For the text-containing cell, return its midpoint in [X, Y] coordinate format. 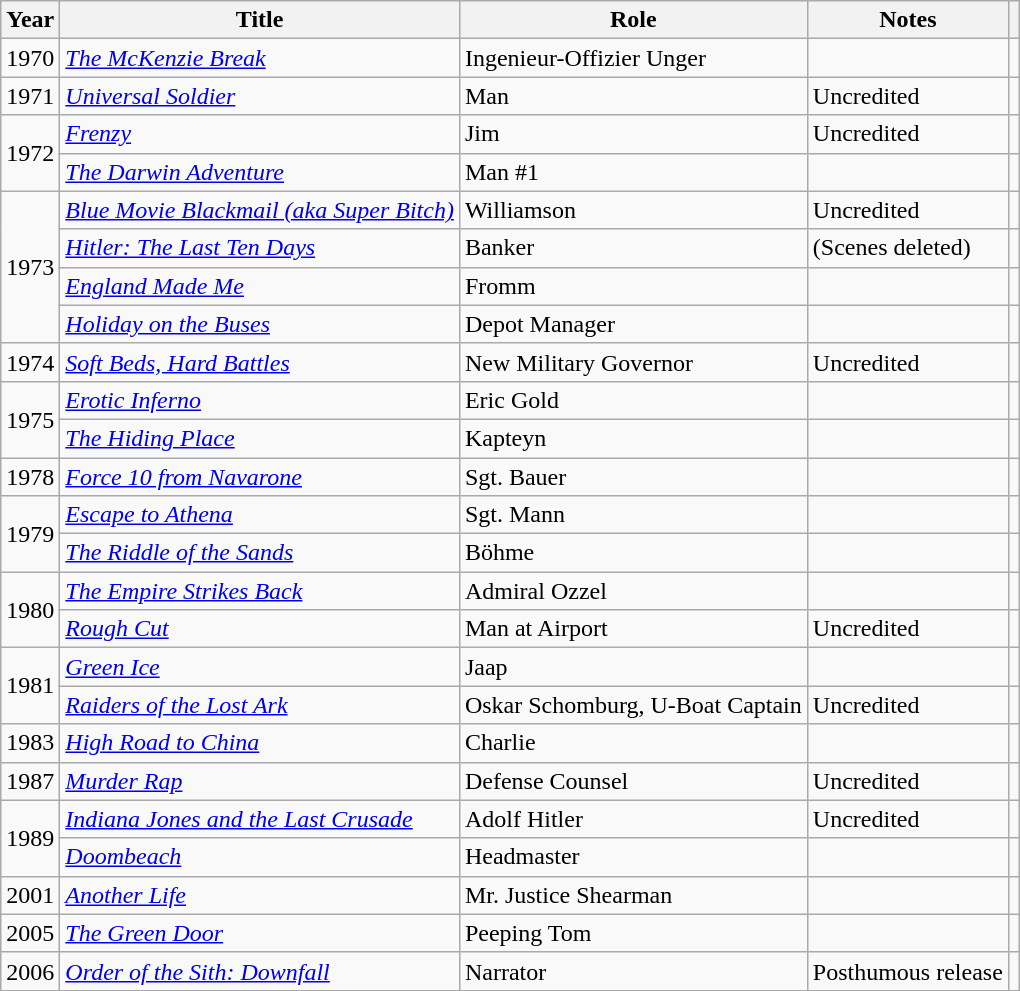
Eric Gold [633, 400]
Admiral Ozzel [633, 591]
Mr. Justice Shearman [633, 895]
1987 [30, 781]
2001 [30, 895]
Role [633, 20]
New Military Governor [633, 362]
Hitler: The Last Ten Days [260, 248]
Blue Movie Blackmail (aka Super Bitch) [260, 210]
1972 [30, 153]
Adolf Hitler [633, 819]
Year [30, 20]
Banker [633, 248]
Jim [633, 134]
High Road to China [260, 743]
The Empire Strikes Back [260, 591]
Green Ice [260, 667]
Sgt. Mann [633, 515]
Böhme [633, 553]
Erotic Inferno [260, 400]
Escape to Athena [260, 515]
Charlie [633, 743]
Force 10 from Navarone [260, 477]
Depot Manager [633, 324]
Narrator [633, 971]
Holiday on the Buses [260, 324]
The Darwin Adventure [260, 172]
Man #1 [633, 172]
Man [633, 96]
2006 [30, 971]
1974 [30, 362]
Title [260, 20]
The Green Door [260, 933]
Indiana Jones and the Last Crusade [260, 819]
England Made Me [260, 286]
Notes [908, 20]
Another Life [260, 895]
Frenzy [260, 134]
Doombeach [260, 857]
Peeping Tom [633, 933]
Rough Cut [260, 629]
2005 [30, 933]
Jaap [633, 667]
(Scenes deleted) [908, 248]
Universal Soldier [260, 96]
Posthumous release [908, 971]
Man at Airport [633, 629]
1989 [30, 838]
Sgt. Bauer [633, 477]
1970 [30, 58]
The Riddle of the Sands [260, 553]
Oskar Schomburg, U-Boat Captain [633, 705]
Order of the Sith: Downfall [260, 971]
1983 [30, 743]
1971 [30, 96]
Raiders of the Lost Ark [260, 705]
1980 [30, 610]
Williamson [633, 210]
1979 [30, 534]
Soft Beds, Hard Battles [260, 362]
Murder Rap [260, 781]
Defense Counsel [633, 781]
1981 [30, 686]
Fromm [633, 286]
Headmaster [633, 857]
1978 [30, 477]
Kapteyn [633, 438]
1975 [30, 419]
Ingenieur-Offizier Unger [633, 58]
The McKenzie Break [260, 58]
The Hiding Place [260, 438]
1973 [30, 267]
